Identify which cell holds the provided text, then report its (x, y) central coordinate. 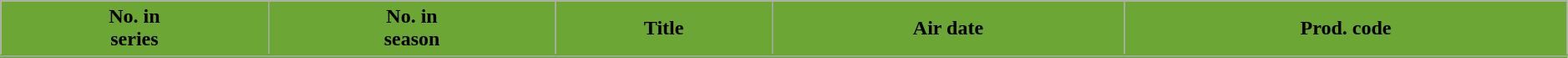
Title (663, 29)
Prod. code (1347, 29)
No. inseason (412, 29)
Air date (947, 29)
No. inseries (134, 29)
